Find where the given text appears and provide that cell's center as [X, Y] coordinate. 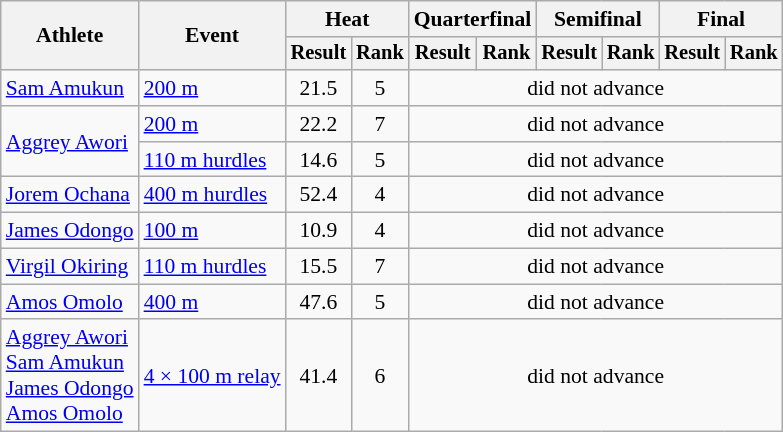
400 m [212, 302]
Quarterfinal [473, 19]
Aggrey AworiSam AmukunJames OdongoAmos Omolo [70, 376]
100 m [212, 231]
41.4 [319, 376]
15.5 [319, 267]
14.6 [319, 160]
22.2 [319, 124]
Sam Amukun [70, 88]
4 × 100 m relay [212, 376]
Virgil Okiring [70, 267]
James Odongo [70, 231]
400 m hurdles [212, 195]
Aggrey Awori [70, 142]
Jorem Ochana [70, 195]
Heat [348, 19]
Event [212, 36]
Semifinal [598, 19]
47.6 [319, 302]
21.5 [319, 88]
52.4 [319, 195]
6 [380, 376]
Athlete [70, 36]
Amos Omolo [70, 302]
10.9 [319, 231]
Final [720, 19]
